Locate the cell with the specified text and output its [X, Y] center coordinate. 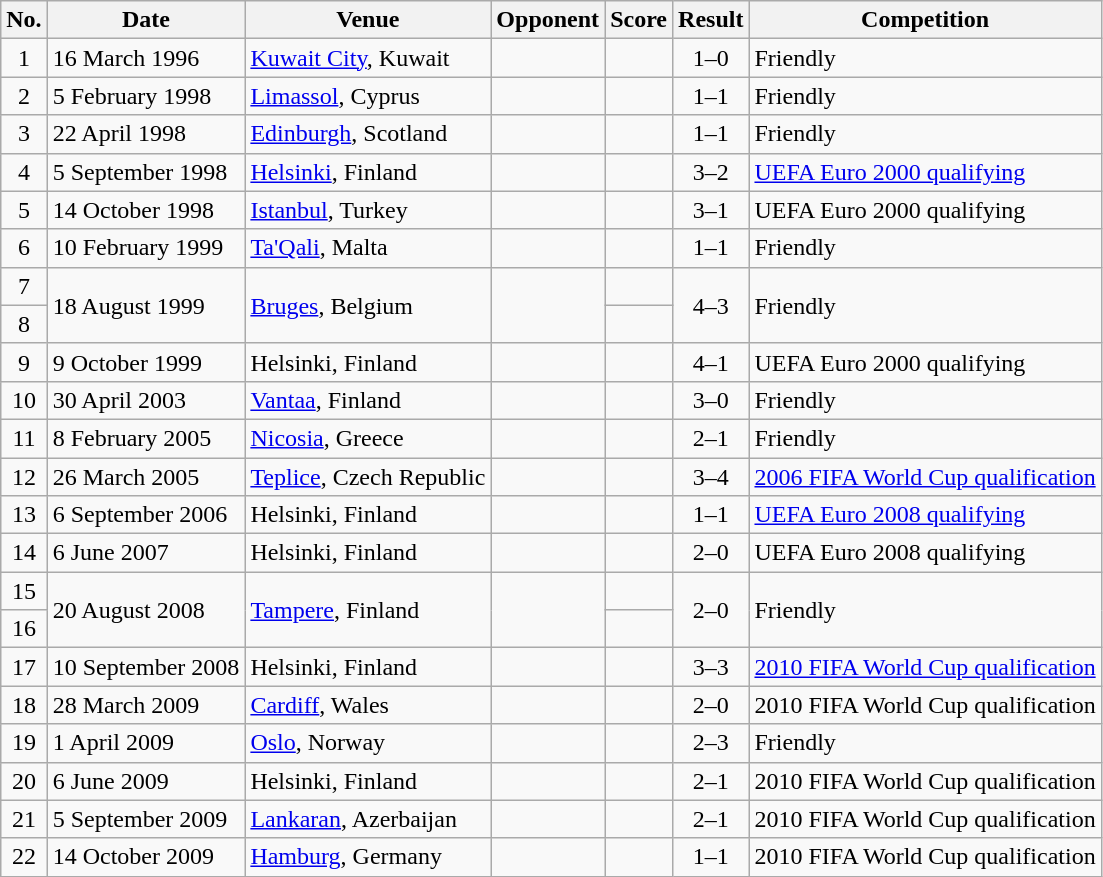
17 [24, 667]
2 [24, 96]
3–0 [711, 400]
Cardiff, Wales [368, 705]
No. [24, 20]
21 [24, 819]
3 [24, 134]
5 September 2009 [146, 819]
Istanbul, Turkey [368, 210]
5 [24, 210]
6 June 2009 [146, 781]
3–2 [711, 172]
5 February 1998 [146, 96]
9 [24, 362]
Hamburg, Germany [368, 857]
10 February 1999 [146, 248]
4 [24, 172]
4–1 [711, 362]
7 [24, 286]
19 [24, 743]
1–0 [711, 58]
Nicosia, Greece [368, 438]
Ta'Qali, Malta [368, 248]
16 [24, 629]
30 April 2003 [146, 400]
16 March 1996 [146, 58]
Oslo, Norway [368, 743]
2–3 [711, 743]
Date [146, 20]
13 [24, 515]
Limassol, Cyprus [368, 96]
Tampere, Finland [368, 610]
20 August 2008 [146, 610]
14 [24, 553]
1 [24, 58]
Result [711, 20]
Opponent [548, 20]
8 [24, 324]
6 [24, 248]
Edinburgh, Scotland [368, 134]
Kuwait City, Kuwait [368, 58]
10 [24, 400]
18 [24, 705]
5 September 1998 [146, 172]
28 March 2009 [146, 705]
10 September 2008 [146, 667]
Teplice, Czech Republic [368, 477]
20 [24, 781]
3–4 [711, 477]
12 [24, 477]
6 September 2006 [146, 515]
22 [24, 857]
4–3 [711, 305]
14 October 1998 [146, 210]
14 October 2009 [146, 857]
8 February 2005 [146, 438]
Competition [925, 20]
15 [24, 591]
11 [24, 438]
22 April 1998 [146, 134]
3–1 [711, 210]
2006 FIFA World Cup qualification [925, 477]
Lankaran, Azerbaijan [368, 819]
Vantaa, Finland [368, 400]
Venue [368, 20]
18 August 1999 [146, 305]
Bruges, Belgium [368, 305]
1 April 2009 [146, 743]
Score [639, 20]
6 June 2007 [146, 553]
9 October 1999 [146, 362]
26 March 2005 [146, 477]
3–3 [711, 667]
